For the text-containing cell, return its midpoint in (x, y) coordinate format. 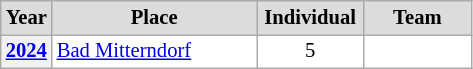
Bad Mitterndorf (154, 51)
Team (418, 17)
Place (154, 17)
Year (26, 17)
2024 (26, 51)
5 (310, 51)
Individual (310, 17)
